Locate the cell with the specified text and output its [x, y] center coordinate. 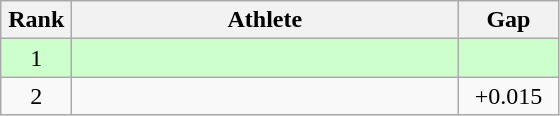
Athlete [265, 20]
2 [36, 96]
Gap [508, 20]
Rank [36, 20]
+0.015 [508, 96]
1 [36, 58]
